Return [X, Y] of the center of cell containing provided text 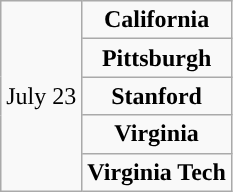
Virginia [157, 134]
Virginia Tech [157, 172]
Pittsburgh [157, 58]
Stanford [157, 96]
California [157, 20]
July 23 [42, 96]
